For the text-containing cell, return its midpoint in (X, Y) coordinate format. 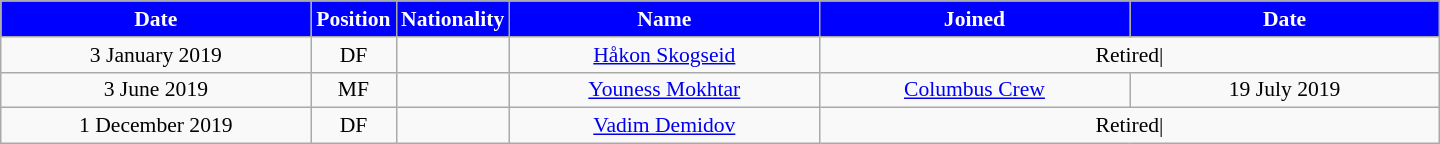
Columbus Crew (974, 90)
Joined (974, 19)
Håkon Skogseid (664, 55)
3 January 2019 (156, 55)
1 December 2019 (156, 126)
Position (354, 19)
Vadim Demidov (664, 126)
3 June 2019 (156, 90)
Name (664, 19)
19 July 2019 (1285, 90)
Youness Mokhtar (664, 90)
MF (354, 90)
Nationality (452, 19)
